Pinpoint the cell where the given text exists, returning its [x, y] midpoint coordinate. 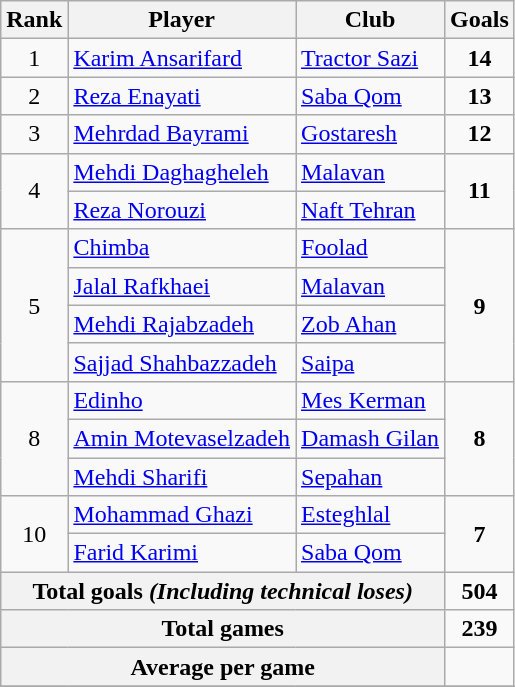
Mehdi Daghagheleh [182, 172]
Reza Enayati [182, 96]
Mehdi Sharifi [182, 477]
Amin Motevaselzadeh [182, 438]
Goals [480, 20]
3 [34, 134]
Reza Norouzi [182, 210]
Foolad [370, 248]
13 [480, 96]
Jalal Rafkhaei [182, 286]
14 [480, 58]
504 [480, 591]
Mohammad Ghazi [182, 515]
11 [480, 191]
239 [480, 629]
12 [480, 134]
Farid Karimi [182, 553]
1 [34, 58]
2 [34, 96]
Mes Kerman [370, 400]
10 [34, 534]
Saipa [370, 362]
Damash Gilan [370, 438]
Total games [223, 629]
9 [480, 305]
Mehrdad Bayrami [182, 134]
Mehdi Rajabzadeh [182, 324]
Chimba [182, 248]
Gostaresh [370, 134]
Naft Tehran [370, 210]
Sepahan [370, 477]
Player [182, 20]
Average per game [223, 667]
Esteghlal [370, 515]
4 [34, 191]
Rank [34, 20]
Tractor Sazi [370, 58]
Club [370, 20]
Total goals (Including technical loses) [223, 591]
Sajjad Shahbazzadeh [182, 362]
7 [480, 534]
Edinho [182, 400]
Zob Ahan [370, 324]
Karim Ansarifard [182, 58]
5 [34, 305]
